Search for the cell housing the specified text and yield its (X, Y) center coordinate. 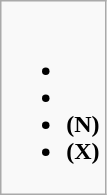
(N) (X) (53, 98)
